Output the (X, Y) coordinate of the center of the cell containing the given text.  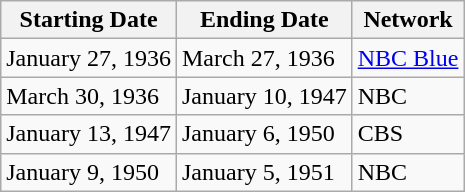
January 9, 1950 (89, 172)
Starting Date (89, 20)
January 13, 1947 (89, 134)
NBC Blue (408, 58)
January 5, 1951 (264, 172)
March 30, 1936 (89, 96)
March 27, 1936 (264, 58)
Network (408, 20)
January 27, 1936 (89, 58)
January 10, 1947 (264, 96)
Ending Date (264, 20)
January 6, 1950 (264, 134)
CBS (408, 134)
